Return (X, Y) of the center of cell containing provided text 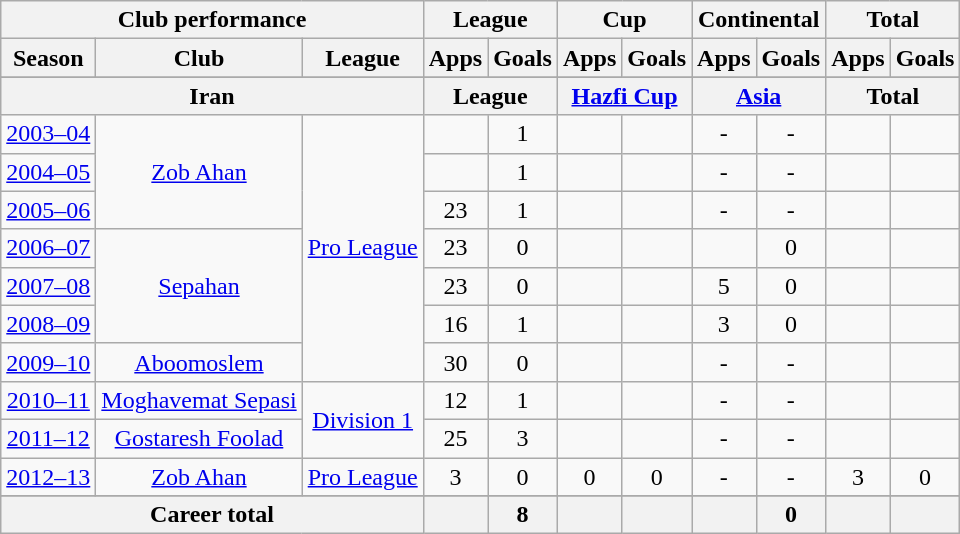
Club (199, 58)
Aboomoslem (199, 362)
2011–12 (48, 438)
8 (523, 515)
Continental (759, 20)
Division 1 (362, 419)
30 (455, 362)
2008–09 (48, 324)
Moghavemat Sepasi (199, 400)
Cup (624, 20)
2005–06 (48, 210)
2010–11 (48, 400)
Gostaresh Foolad (199, 438)
2009–10 (48, 362)
2004–05 (48, 172)
Sepahan (199, 286)
Iran (212, 96)
Career total (212, 515)
Hazfi Cup (624, 96)
5 (724, 286)
Season (48, 58)
Club performance (212, 20)
2007–08 (48, 286)
25 (455, 438)
Asia (759, 96)
2003–04 (48, 134)
16 (455, 324)
2012–13 (48, 477)
12 (455, 400)
2006–07 (48, 248)
